Return the (x, y) coordinate for the center point of the cell that contains the specified text.  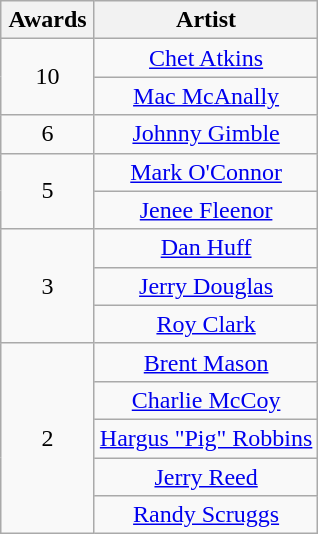
Johnny Gimble (206, 134)
Awards (48, 20)
3 (48, 286)
Artist (206, 20)
Brent Mason (206, 362)
Randy Scruggs (206, 515)
Hargus "Pig" Robbins (206, 438)
Chet Atkins (206, 58)
Dan Huff (206, 248)
Jerry Reed (206, 477)
Mark O'Connor (206, 172)
5 (48, 191)
Roy Clark (206, 324)
Jenee Fleenor (206, 210)
6 (48, 134)
Jerry Douglas (206, 286)
10 (48, 77)
2 (48, 438)
Mac McAnally (206, 96)
Charlie McCoy (206, 400)
